Return (x, y) of the center of cell containing provided text 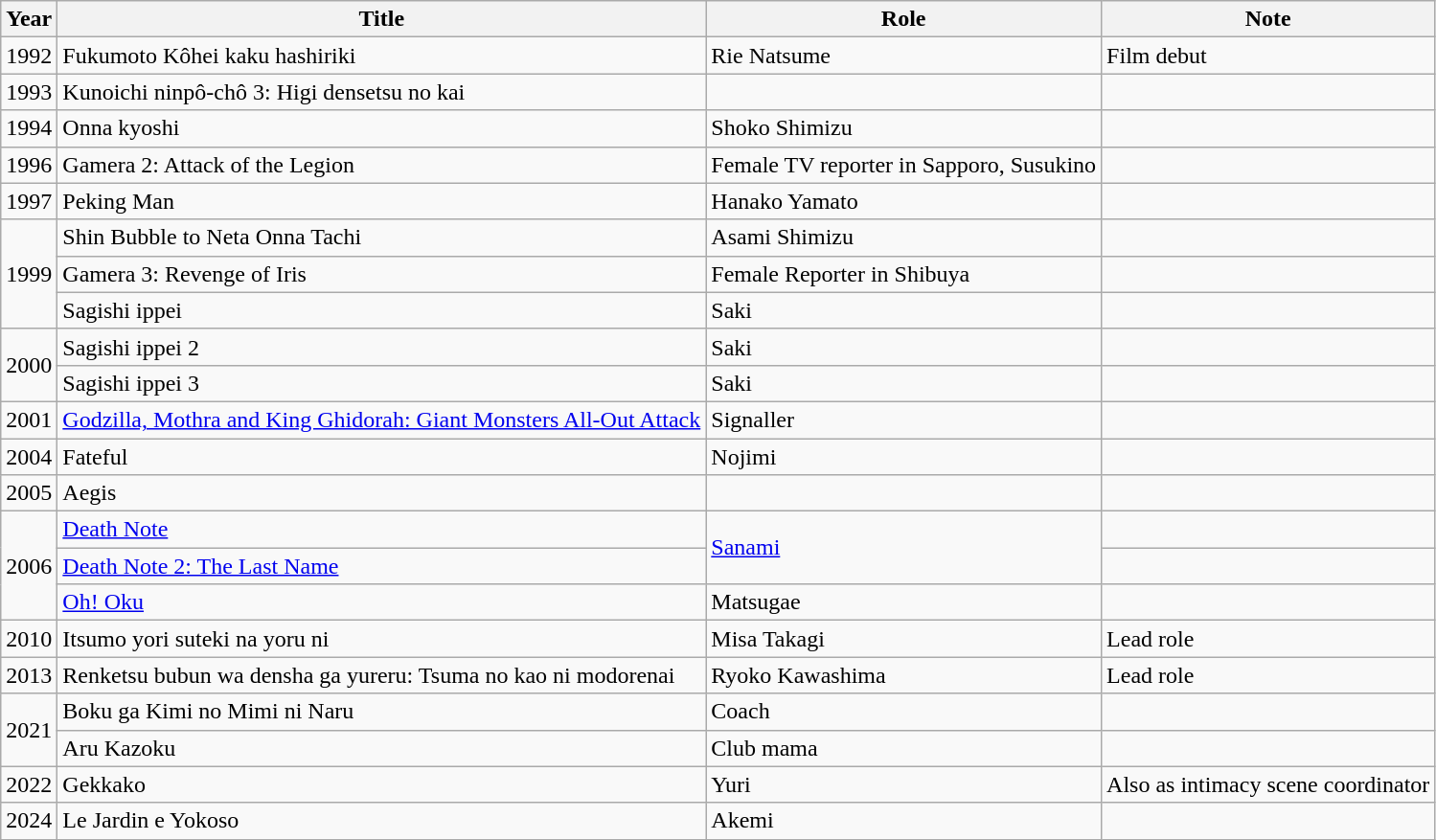
Death Note 2: The Last Name (381, 566)
Le Jardin e Yokoso (381, 821)
Shin Bubble to Neta Onna Tachi (381, 238)
Fateful (381, 457)
Matsugae (904, 602)
1997 (29, 201)
Note (1268, 19)
Peking Man (381, 201)
Oh! Oku (381, 602)
Fukumoto Kôhei kaku hashiriki (381, 56)
Hanako Yamato (904, 201)
Ryoko Kawashima (904, 675)
1992 (29, 56)
Female Reporter in Shibuya (904, 274)
Misa Takagi (904, 639)
Club mama (904, 748)
Boku ga Kimi no Mimi ni Naru (381, 712)
Role (904, 19)
Rie Natsume (904, 56)
Sagishi ippei 2 (381, 347)
1996 (29, 165)
Sagishi ippei 3 (381, 383)
Death Note (381, 530)
2000 (29, 365)
2024 (29, 821)
2006 (29, 566)
Yuri (904, 784)
2022 (29, 784)
Signaller (904, 420)
2005 (29, 493)
Coach (904, 712)
Sanami (904, 548)
Shoko Shimizu (904, 128)
Gekkako (381, 784)
Itsumo yori suteki na yoru ni (381, 639)
Aru Kazoku (381, 748)
Film debut (1268, 56)
Sagishi ippei (381, 310)
Renketsu bubun wa densha ga yureru: Tsuma no kao ni modorenai (381, 675)
Akemi (904, 821)
Title (381, 19)
1993 (29, 92)
Year (29, 19)
2001 (29, 420)
1994 (29, 128)
2021 (29, 730)
Godzilla, Mothra and King Ghidorah: Giant Monsters All-Out Attack (381, 420)
Female TV reporter in Sapporo, Susukino (904, 165)
Aegis (381, 493)
Nojimi (904, 457)
Also as intimacy scene coordinator (1268, 784)
Gamera 3: Revenge of Iris (381, 274)
Onna kyoshi (381, 128)
2013 (29, 675)
1999 (29, 274)
Gamera 2: Attack of the Legion (381, 165)
2010 (29, 639)
Asami Shimizu (904, 238)
Kunoichi ninpô-chô 3: Higi densetsu no kai (381, 92)
2004 (29, 457)
